Locate the cell with the specified text and output its [X, Y] center coordinate. 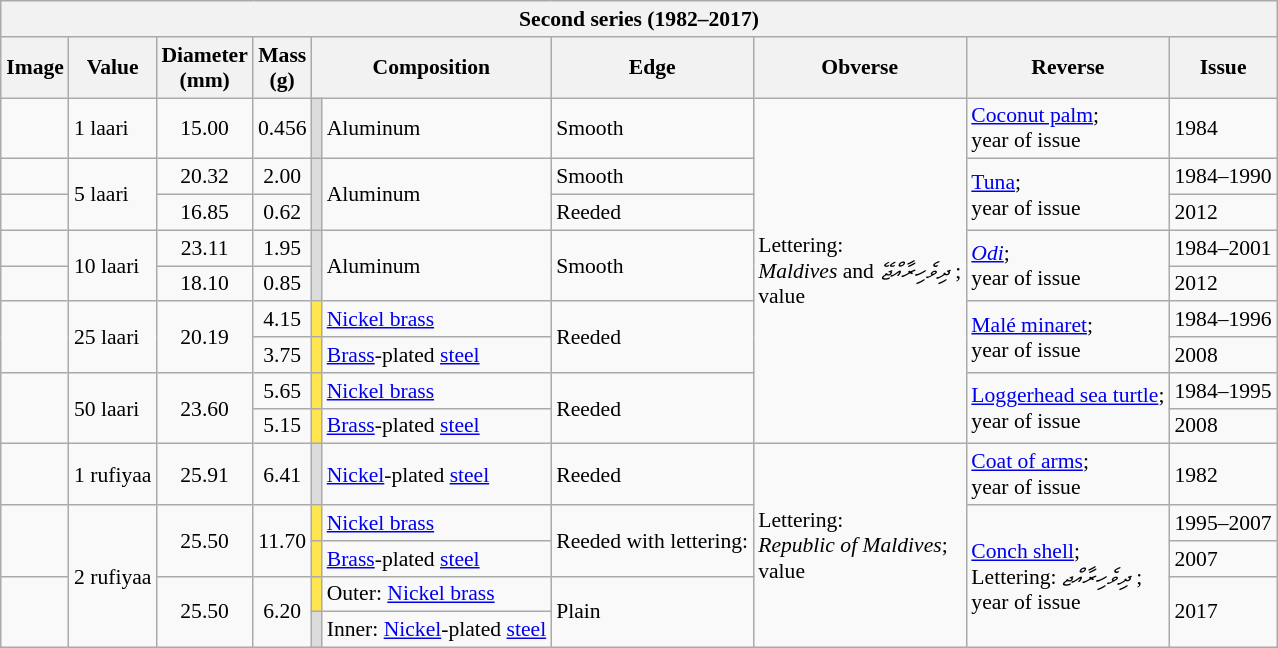
1984–1990 [1222, 177]
Loggerhead sea turtle;year of issue [1068, 408]
0.85 [282, 284]
2007 [1222, 558]
1.95 [282, 248]
Reeded with lettering: [652, 540]
Reverse [1068, 66]
16.85 [204, 212]
1 rufiyaa [112, 474]
Mass(g) [282, 66]
Second series (1982–2017) [638, 19]
Value [112, 66]
Odi;year of issue [1068, 266]
18.10 [204, 284]
2.00 [282, 177]
20.19 [204, 336]
Plain [652, 612]
Image [35, 66]
Edge [652, 66]
6.20 [282, 612]
11.70 [282, 540]
4.15 [282, 319]
Lettering:Maldives and ދިވެހިރާއްޖޭ ;value [860, 271]
0.62 [282, 212]
50 laari [112, 408]
3.75 [282, 355]
1 laari [112, 128]
Inner: Nickel-plated steel [437, 630]
Issue [1222, 66]
Diameter(mm) [204, 66]
5.15 [282, 426]
1995–2007 [1222, 523]
1984–1996 [1222, 319]
Nickel-plated steel [437, 474]
2 rufiyaa [112, 576]
1984–2001 [1222, 248]
25.91 [204, 474]
1982 [1222, 474]
5.65 [282, 390]
25 laari [112, 336]
23.11 [204, 248]
1984 [1222, 128]
6.41 [282, 474]
Outer: Nickel brass [437, 594]
Coconut palm;year of issue [1068, 128]
1984–1995 [1222, 390]
23.60 [204, 408]
10 laari [112, 266]
Malé minaret;year of issue [1068, 336]
Coat of arms;year of issue [1068, 474]
2017 [1222, 612]
Lettering:Republic of Maldives;value [860, 546]
Tuna;year of issue [1068, 194]
0.456 [282, 128]
15.00 [204, 128]
20.32 [204, 177]
Conch shell;Lettering: ދިވެހިރާއްޖ ;year of issue [1068, 576]
5 laari [112, 194]
Composition [432, 66]
Obverse [860, 66]
